Return the [X, Y] coordinate for the center point of the cell that contains the specified text.  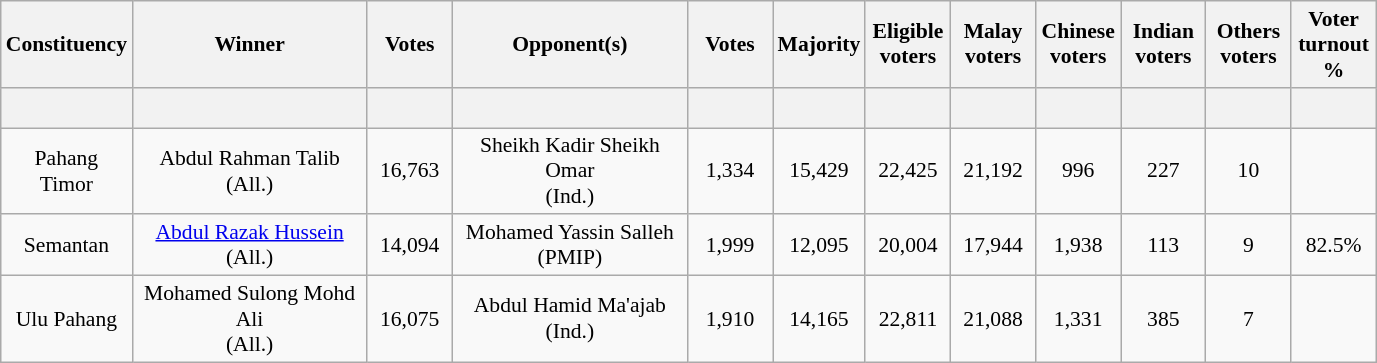
Winner [250, 44]
Mohamed Yassin Salleh(PMIP) [570, 246]
Eligible voters [908, 44]
Majority [820, 44]
113 [1164, 246]
14,165 [820, 320]
Others voters [1248, 44]
Constituency [66, 44]
1,938 [1078, 246]
10 [1248, 172]
9 [1248, 246]
996 [1078, 172]
14,094 [410, 246]
Sheikh Kadir Sheikh Omar(Ind.) [570, 172]
Indian voters [1164, 44]
1,331 [1078, 320]
15,429 [820, 172]
Pahang Timor [66, 172]
16,075 [410, 320]
1,910 [730, 320]
Voter turnout % [1334, 44]
22,425 [908, 172]
16,763 [410, 172]
22,811 [908, 320]
385 [1164, 320]
Chinese voters [1078, 44]
17,944 [992, 246]
227 [1164, 172]
7 [1248, 320]
Ulu Pahang [66, 320]
21,192 [992, 172]
21,088 [992, 320]
Opponent(s) [570, 44]
1,334 [730, 172]
Mohamed Sulong Mohd Ali(All.) [250, 320]
12,095 [820, 246]
82.5% [1334, 246]
Abdul Razak Hussein(All.) [250, 246]
Malay voters [992, 44]
Abdul Hamid Ma'ajab(Ind.) [570, 320]
20,004 [908, 246]
Abdul Rahman Talib(All.) [250, 172]
1,999 [730, 246]
Semantan [66, 246]
